Return the (X, Y) coordinate for the center point of the cell that contains the specified text.  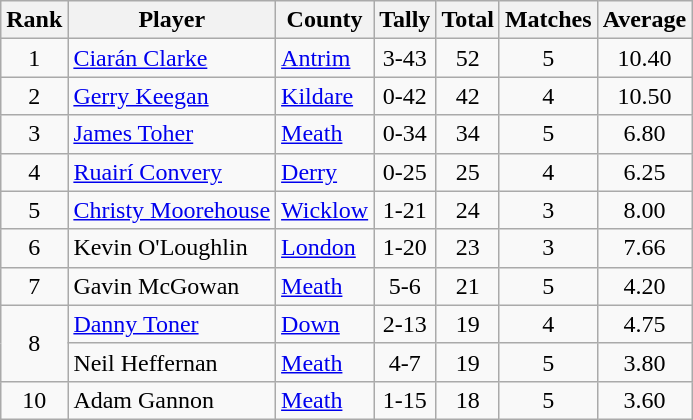
5-6 (405, 286)
Rank (34, 20)
3.60 (644, 400)
3-43 (405, 58)
Gavin McGowan (172, 286)
34 (468, 134)
6 (34, 248)
0-34 (405, 134)
1-21 (405, 210)
1-15 (405, 400)
County (325, 20)
4.20 (644, 286)
Wicklow (325, 210)
6.25 (644, 172)
Neil Heffernan (172, 362)
Kevin O'Loughlin (172, 248)
23 (468, 248)
0-25 (405, 172)
1 (34, 58)
2-13 (405, 324)
Average (644, 20)
Danny Toner (172, 324)
10.40 (644, 58)
Gerry Keegan (172, 96)
London (325, 248)
52 (468, 58)
8.00 (644, 210)
18 (468, 400)
8 (34, 343)
7.66 (644, 248)
42 (468, 96)
Christy Moorehouse (172, 210)
10 (34, 400)
Tally (405, 20)
1-20 (405, 248)
21 (468, 286)
4-7 (405, 362)
Down (325, 324)
2 (34, 96)
4.75 (644, 324)
3.80 (644, 362)
10.50 (644, 96)
James Toher (172, 134)
7 (34, 286)
25 (468, 172)
Total (468, 20)
Derry (325, 172)
Ciarán Clarke (172, 58)
Kildare (325, 96)
Antrim (325, 58)
Adam Gannon (172, 400)
Player (172, 20)
Matches (548, 20)
0-42 (405, 96)
24 (468, 210)
6.80 (644, 134)
Ruairí Convery (172, 172)
